Detect which cell encompasses the target text, then output its [X, Y] center coordinate. 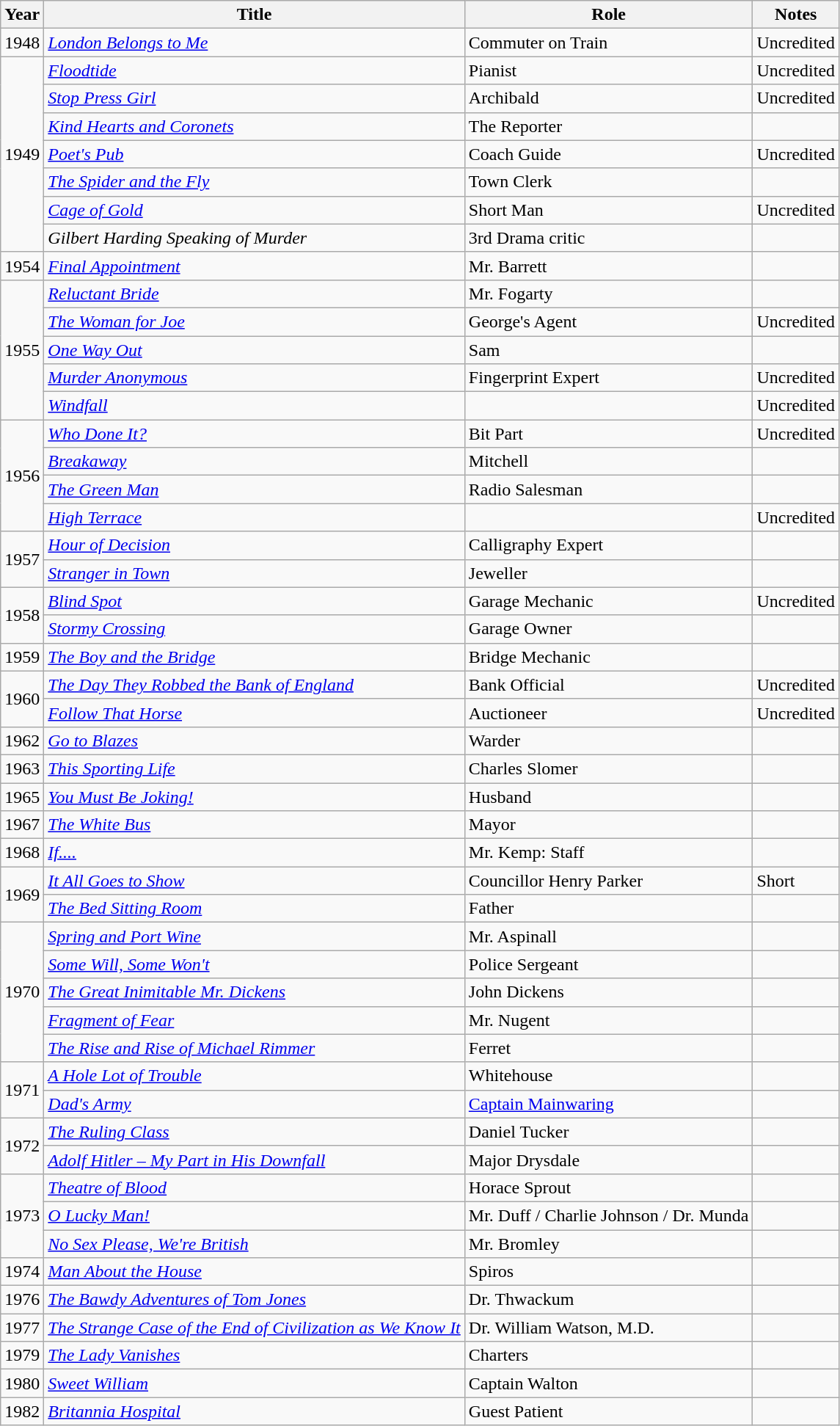
Ferret [609, 1048]
Stormy Crossing [255, 629]
Floodtide [255, 70]
1949 [22, 154]
Final Appointment [255, 266]
Dad's Army [255, 1104]
Dr. Thwackum [609, 1300]
Who Done It? [255, 434]
Man About the House [255, 1272]
The Woman for Joe [255, 321]
Breakaway [255, 462]
1959 [22, 657]
1971 [22, 1090]
Bank Official [609, 685]
1957 [22, 559]
Coach Guide [609, 154]
Mr. Kemp: Staff [609, 853]
Blind Spot [255, 601]
1972 [22, 1146]
1979 [22, 1356]
1973 [22, 1215]
Murder Anonymous [255, 378]
A Hole Lot of Trouble [255, 1076]
Mitchell [609, 462]
The Green Man [255, 490]
The White Bus [255, 825]
Garage Mechanic [609, 601]
Horace Sprout [609, 1187]
3rd Drama critic [609, 238]
Spring and Port Wine [255, 936]
The Day They Robbed the Bank of England [255, 685]
1982 [22, 1411]
Mr. Fogarty [609, 294]
Whitehouse [609, 1076]
Councillor Henry Parker [609, 881]
Calligraphy Expert [609, 545]
1958 [22, 615]
The Spider and the Fly [255, 182]
Charles Slomer [609, 768]
Fingerprint Expert [609, 378]
Reluctant Bride [255, 294]
Mr. Bromley [609, 1244]
1954 [22, 266]
1969 [22, 895]
Auctioneer [609, 713]
George's Agent [609, 321]
If.... [255, 853]
Bridge Mechanic [609, 657]
The Strange Case of the End of Civilization as We Know It [255, 1328]
Poet's Pub [255, 154]
Hour of Decision [255, 545]
John Dickens [609, 992]
1965 [22, 796]
Bit Part [609, 434]
One Way Out [255, 350]
Husband [609, 796]
1960 [22, 699]
The Boy and the Bridge [255, 657]
1970 [22, 992]
Commuter on Train [609, 43]
The Rise and Rise of Michael Rimmer [255, 1048]
Sam [609, 350]
Stranger in Town [255, 573]
1955 [22, 349]
No Sex Please, We're British [255, 1244]
1977 [22, 1328]
1962 [22, 741]
1974 [22, 1272]
Police Sergeant [609, 964]
Radio Salesman [609, 490]
Fragment of Fear [255, 1020]
Jeweller [609, 573]
Follow That Horse [255, 713]
Warder [609, 741]
Mayor [609, 825]
Sweet William [255, 1383]
The Lady Vanishes [255, 1356]
1968 [22, 853]
You Must Be Joking! [255, 796]
1963 [22, 768]
Spiros [609, 1272]
Town Clerk [609, 182]
Go to Blazes [255, 741]
Major Drysdale [609, 1160]
Pianist [609, 70]
The Bed Sitting Room [255, 909]
Captain Mainwaring [609, 1104]
Adolf Hitler – My Part in His Downfall [255, 1160]
This Sporting Life [255, 768]
Father [609, 909]
Windfall [255, 406]
The Great Inimitable Mr. Dickens [255, 992]
Archibald [609, 98]
The Bawdy Adventures of Tom Jones [255, 1300]
London Belongs to Me [255, 43]
Role [609, 15]
O Lucky Man! [255, 1215]
Notes [796, 15]
Mr. Barrett [609, 266]
Daniel Tucker [609, 1132]
Dr. William Watson, M.D. [609, 1328]
Gilbert Harding Speaking of Murder [255, 238]
1948 [22, 43]
Captain Walton [609, 1383]
The Ruling Class [255, 1132]
The Reporter [609, 126]
Theatre of Blood [255, 1187]
Stop Press Girl [255, 98]
1956 [22, 476]
Some Will, Some Won't [255, 964]
Garage Owner [609, 629]
1976 [22, 1300]
1980 [22, 1383]
Kind Hearts and Coronets [255, 126]
Mr. Nugent [609, 1020]
High Terrace [255, 517]
It All Goes to Show [255, 881]
Cage of Gold [255, 210]
1967 [22, 825]
Charters [609, 1356]
Year [22, 15]
Mr. Aspinall [609, 936]
Short [796, 881]
Britannia Hospital [255, 1411]
Mr. Duff / Charlie Johnson / Dr. Munda [609, 1215]
Guest Patient [609, 1411]
Title [255, 15]
Short Man [609, 210]
